Find where the given text appears and provide that cell's center as (X, Y) coordinate. 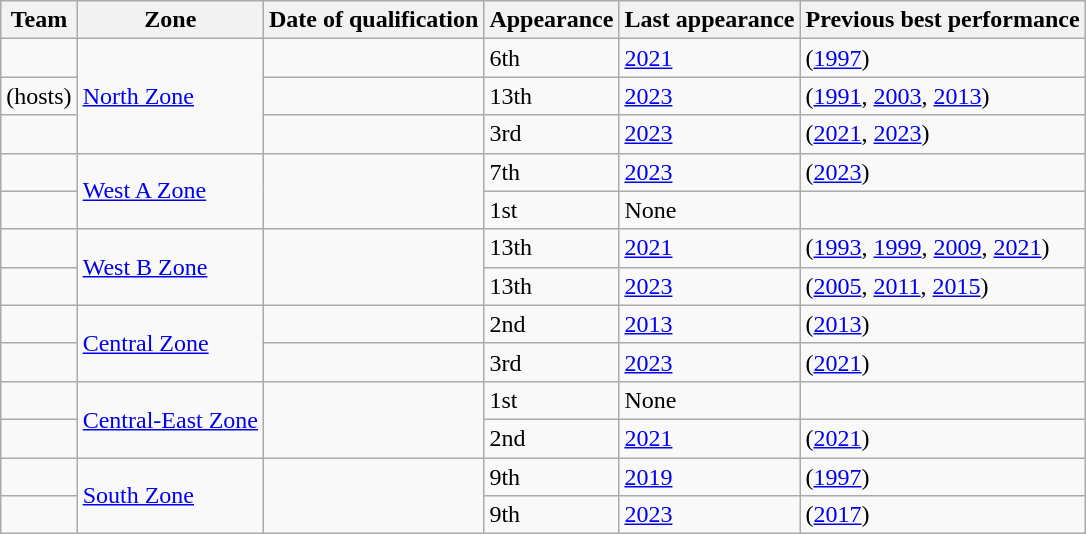
(2005, 2011, 2015) (942, 286)
Last appearance (710, 20)
(1991, 2003, 2013) (942, 96)
West B Zone (170, 267)
(2017) (942, 515)
Appearance (552, 20)
(1993, 1999, 2009, 2021) (942, 248)
Central Zone (170, 343)
Previous best performance (942, 20)
(hosts) (39, 96)
West A Zone (170, 191)
(2023) (942, 172)
Zone (170, 20)
6th (552, 58)
Team (39, 20)
2013 (710, 324)
North Zone (170, 96)
7th (552, 172)
Date of qualification (373, 20)
(2013) (942, 324)
2019 (710, 477)
South Zone (170, 496)
Central-East Zone (170, 419)
(2021, 2023) (942, 134)
